Scan for the cell matching the given text and deliver its (X, Y) coordinate at center. 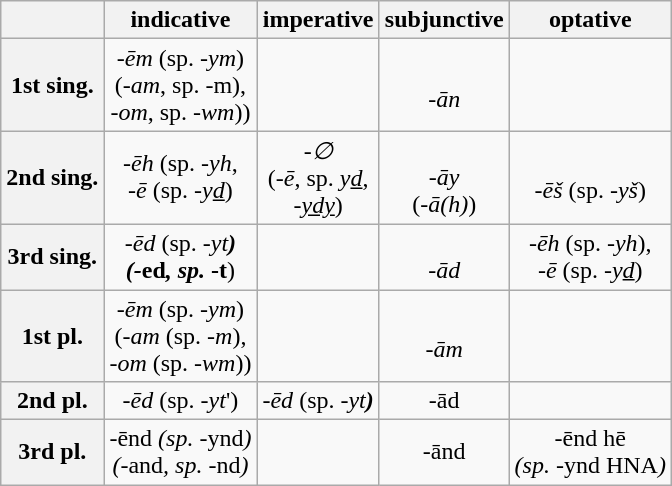
-ēm (sp. -ym)(-am, sp. -m),-om, sp. -wm)) (180, 85)
1st pl. (52, 336)
3rd pl. (52, 452)
-ēš (sp. -yš) (590, 178)
-ēnd hē(sp. -ynd HNA) (590, 452)
-ān (444, 85)
-ēd (sp. -yt)(-ed, sp. -t) (180, 256)
-ēd (sp. -yt) (318, 401)
-ām (444, 336)
-āy(-ā(h)) (444, 178)
2nd pl. (52, 401)
1st sing. (52, 85)
-ēh (sp. -yh,-ē (sp. -yd) (180, 178)
-ānd (444, 452)
3rd sing. (52, 256)
-ēm (sp. -ym)(-am (sp. -m),-om (sp. -wm)) (180, 336)
subjunctive (444, 20)
imperative (318, 20)
-∅(-ē, sp. yd,-ydy) (318, 178)
-ēnd (sp. -ynd)(-and, sp. -nd) (180, 452)
2nd sing. (52, 178)
indicative (180, 20)
-ēh (sp. -yh),-ē (sp. -yd) (590, 256)
-ēd (sp. -yt') (180, 401)
optative (590, 20)
